Scan for the cell matching the given text and deliver its (X, Y) coordinate at center. 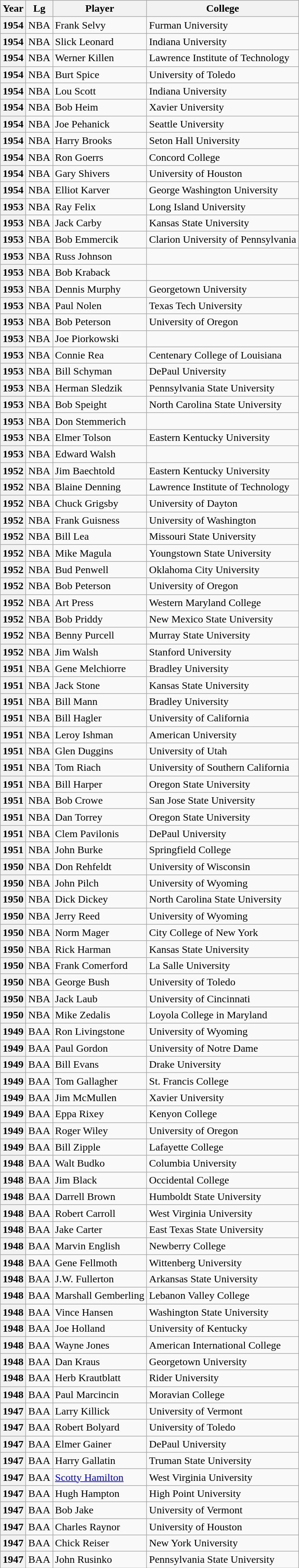
Seattle University (223, 124)
Wittenberg University (223, 1263)
University of Wisconsin (223, 867)
University of Cincinnati (223, 998)
Jack Laub (100, 998)
City College of New York (223, 932)
Charles Raynor (100, 1526)
San Jose State University (223, 801)
Harry Brooks (100, 140)
Bill Harper (100, 784)
Missouri State University (223, 537)
Vince Hansen (100, 1312)
Roger Wiley (100, 1131)
Bill Lea (100, 537)
Paul Marcincin (100, 1395)
Lg (39, 9)
Long Island University (223, 207)
Frank Guisness (100, 520)
Dennis Murphy (100, 289)
John Pilch (100, 883)
Slick Leonard (100, 42)
Western Maryland College (223, 603)
East Texas State University (223, 1229)
Robert Carroll (100, 1213)
Centenary College of Louisiana (223, 355)
Truman State University (223, 1460)
Frank Selvy (100, 25)
J.W. Fullerton (100, 1279)
Ron Livingstone (100, 1032)
Jake Carter (100, 1229)
Bud Penwell (100, 570)
American University (223, 735)
Ray Felix (100, 207)
Joe Piorkowski (100, 339)
Benny Purcell (100, 636)
Burt Spice (100, 75)
Edward Walsh (100, 454)
Robert Bolyard (100, 1428)
Drake University (223, 1065)
College (223, 9)
Art Press (100, 603)
Wayne Jones (100, 1345)
University of Southern California (223, 768)
Furman University (223, 25)
Dan Kraus (100, 1362)
Blaine Denning (100, 487)
Jack Stone (100, 685)
Glen Duggins (100, 751)
Elmer Tolson (100, 437)
Chuck Grigsby (100, 504)
Texas Tech University (223, 306)
Bob Jake (100, 1510)
Tom Gallagher (100, 1081)
Jim Baechtold (100, 470)
Player (100, 9)
Bill Mann (100, 701)
Elmer Gainer (100, 1444)
Frank Comerford (100, 965)
Lebanon Valley College (223, 1296)
John Rusinko (100, 1560)
Larry Killick (100, 1411)
Paul Nolen (100, 306)
Jim Black (100, 1180)
Clem Pavilonis (100, 834)
Mike Zedalis (100, 1015)
Elliot Karver (100, 190)
Rick Harman (100, 949)
University of Washington (223, 520)
Bob Emmercik (100, 240)
George Bush (100, 982)
Werner Killen (100, 58)
Bob Priddy (100, 619)
Bob Speight (100, 404)
Bob Kraback (100, 273)
Bob Crowe (100, 801)
University of California (223, 718)
University of Dayton (223, 504)
John Burke (100, 850)
Marvin English (100, 1246)
Kenyon College (223, 1114)
Humboldt State University (223, 1196)
Joe Pehanick (100, 124)
Bill Zipple (100, 1147)
Eppa Rixey (100, 1114)
Arkansas State University (223, 1279)
Bill Evans (100, 1065)
Year (13, 9)
University of Kentucky (223, 1329)
Bill Hagler (100, 718)
Russ Johnson (100, 256)
Gene Fellmoth (100, 1263)
George Washington University (223, 190)
Don Rehfeldt (100, 867)
Connie Rea (100, 355)
High Point University (223, 1493)
Oklahoma City University (223, 570)
Marshall Gemberling (100, 1296)
Bob Heim (100, 108)
Youngstown State University (223, 553)
Moravian College (223, 1395)
Gene Melchiorre (100, 668)
Darrell Brown (100, 1196)
Stanford University (223, 652)
Chick Reiser (100, 1543)
Loyola College in Maryland (223, 1015)
Herman Sledzik (100, 388)
Herb Krautblatt (100, 1378)
Ron Goerrs (100, 157)
Columbia University (223, 1164)
Jim McMullen (100, 1098)
Norm Mager (100, 932)
Clarion University of Pennsylvania (223, 240)
New York University (223, 1543)
St. Francis College (223, 1081)
Tom Riach (100, 768)
Leroy Ishman (100, 735)
Walt Budko (100, 1164)
Newberry College (223, 1246)
Concord College (223, 157)
University of Utah (223, 751)
Bill Schyman (100, 372)
Harry Gallatin (100, 1460)
Jack Carby (100, 223)
Gary Shivers (100, 173)
American International College (223, 1345)
Jerry Reed (100, 916)
Jim Walsh (100, 652)
Dan Torrey (100, 817)
Hugh Hampton (100, 1493)
Occidental College (223, 1180)
La Salle University (223, 965)
University of Notre Dame (223, 1048)
Don Stemmerich (100, 421)
Lou Scott (100, 91)
Scotty Hamilton (100, 1477)
New Mexico State University (223, 619)
Seton Hall University (223, 140)
Murray State University (223, 636)
Rider University (223, 1378)
Dick Dickey (100, 900)
Paul Gordon (100, 1048)
Joe Holland (100, 1329)
Mike Magula (100, 553)
Washington State University (223, 1312)
Lafayette College (223, 1147)
Springfield College (223, 850)
